Detect which cell encompasses the target text, then output its [X, Y] center coordinate. 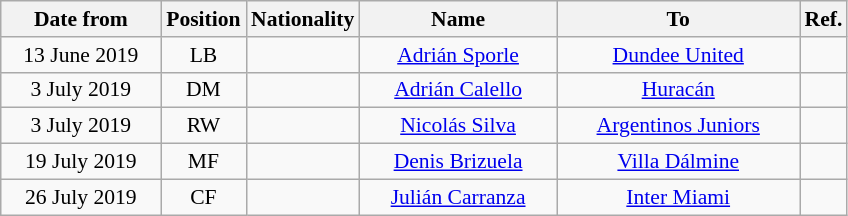
Denis Brizuela [458, 162]
26 July 2019 [81, 197]
Date from [81, 19]
Adrián Sporle [458, 55]
Villa Dálmine [678, 162]
MF [204, 162]
LB [204, 55]
Position [204, 19]
Inter Miami [678, 197]
RW [204, 126]
Nationality [302, 19]
DM [204, 90]
19 July 2019 [81, 162]
Dundee United [678, 55]
Argentinos Juniors [678, 126]
Nicolás Silva [458, 126]
Julián Carranza [458, 197]
Adrián Calello [458, 90]
Ref. [824, 19]
Huracán [678, 90]
Name [458, 19]
To [678, 19]
13 June 2019 [81, 55]
CF [204, 197]
